Detect which cell encompasses the target text, then output its [x, y] center coordinate. 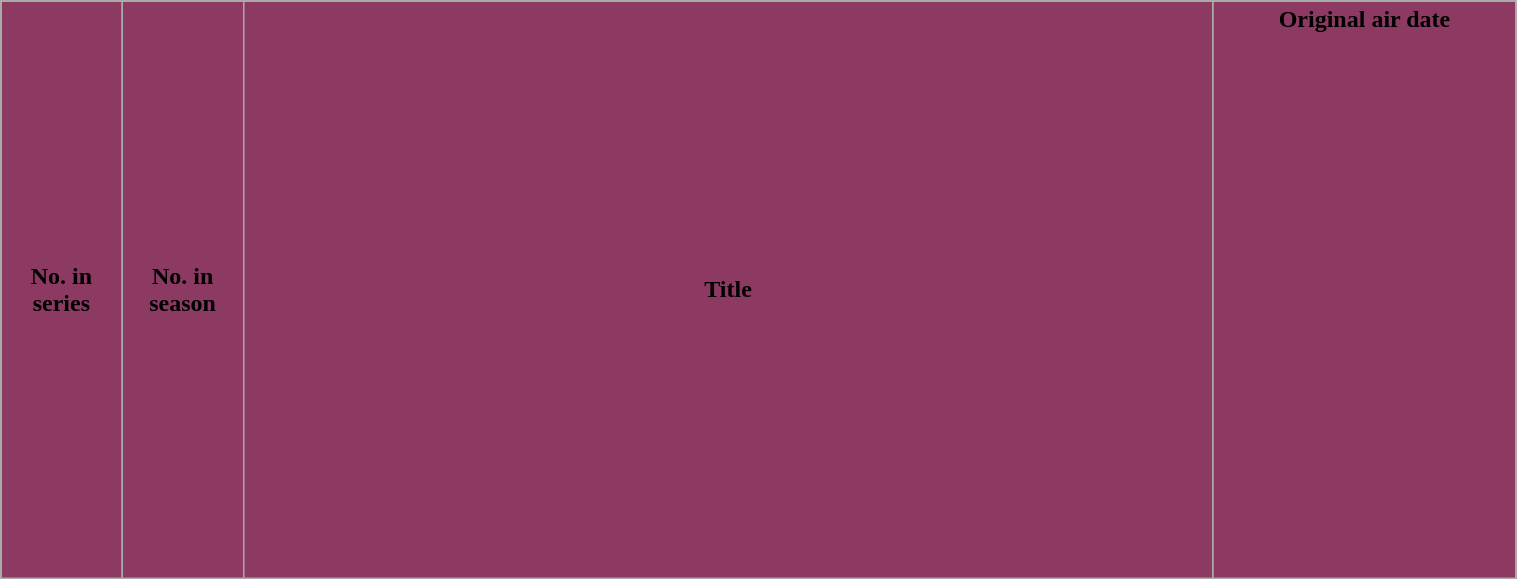
Original air date [1364, 290]
Title [728, 290]
No. inseason [182, 290]
No. inseries [62, 290]
